Identify which cell holds the provided text, then report its [x, y] central coordinate. 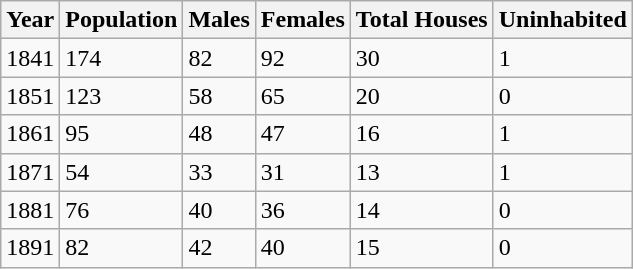
16 [422, 134]
76 [122, 210]
47 [302, 134]
1861 [30, 134]
30 [422, 58]
174 [122, 58]
Uninhabited [562, 20]
36 [302, 210]
1891 [30, 248]
54 [122, 172]
123 [122, 96]
48 [219, 134]
1881 [30, 210]
1841 [30, 58]
1851 [30, 96]
20 [422, 96]
42 [219, 248]
Females [302, 20]
14 [422, 210]
95 [122, 134]
31 [302, 172]
15 [422, 248]
Total Houses [422, 20]
Males [219, 20]
13 [422, 172]
65 [302, 96]
Year [30, 20]
1871 [30, 172]
92 [302, 58]
58 [219, 96]
33 [219, 172]
Population [122, 20]
